Output the [x, y] coordinate of the center of the cell containing the given text.  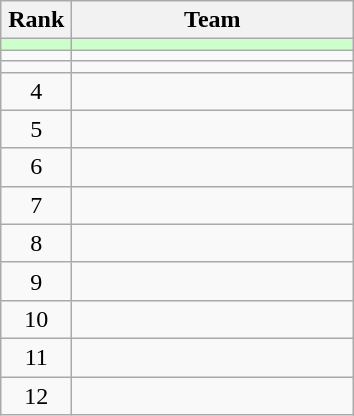
Team [212, 20]
4 [36, 91]
12 [36, 395]
Rank [36, 20]
6 [36, 167]
10 [36, 319]
5 [36, 129]
9 [36, 281]
7 [36, 205]
8 [36, 243]
11 [36, 357]
